Provide the [x, y] coordinate of the cell's center where the given text is located.  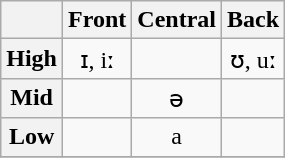
a [177, 137]
High [32, 59]
ɪ, iː [98, 59]
Central [177, 20]
Low [32, 137]
Back [254, 20]
ə [177, 98]
Mid [32, 98]
Front [98, 20]
ʊ, uː [254, 59]
